Search for the cell housing the specified text and yield its (X, Y) center coordinate. 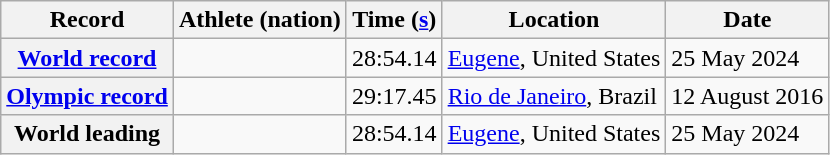
Record (88, 20)
Athlete (nation) (260, 20)
Rio de Janeiro, Brazil (554, 96)
12 August 2016 (748, 96)
World record (88, 58)
Olympic record (88, 96)
Time (s) (394, 20)
Date (748, 20)
Location (554, 20)
World leading (88, 134)
29:17.45 (394, 96)
